For the text-containing cell, return its midpoint in (x, y) coordinate format. 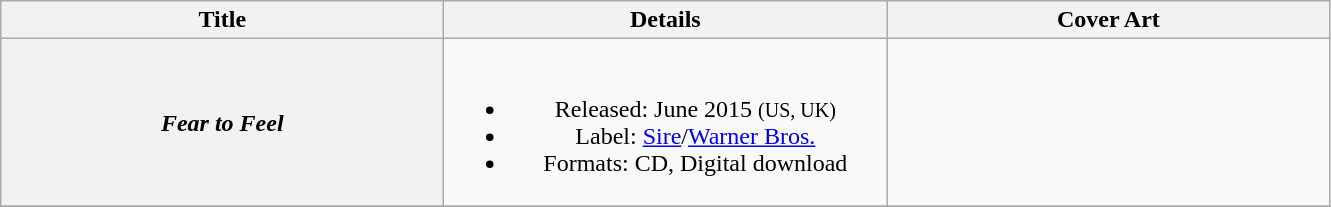
Fear to Feel (222, 122)
Details (666, 20)
Cover Art (1108, 20)
Title (222, 20)
Released: June 2015 (US, UK)Label: Sire/Warner Bros.Formats: CD, Digital download (666, 122)
